Provide the [X, Y] coordinate of the cell's center where the given text is located.  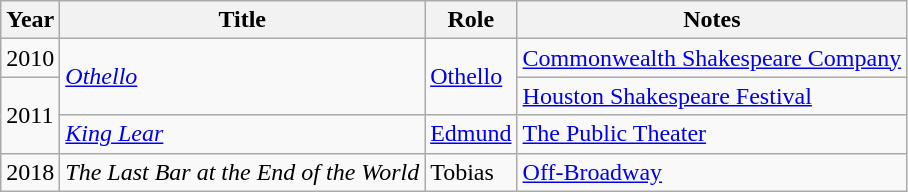
King Lear [242, 134]
Year [30, 20]
Commonwealth Shakespeare Company [712, 58]
Houston Shakespeare Festival [712, 96]
Role [471, 20]
Title [242, 20]
2011 [30, 115]
Edmund [471, 134]
2018 [30, 172]
Notes [712, 20]
Tobias [471, 172]
The Last Bar at the End of the World [242, 172]
2010 [30, 58]
The Public Theater [712, 134]
Off-Broadway [712, 172]
